Determine the (X, Y) coordinate at the center of the cell enclosing the given text.  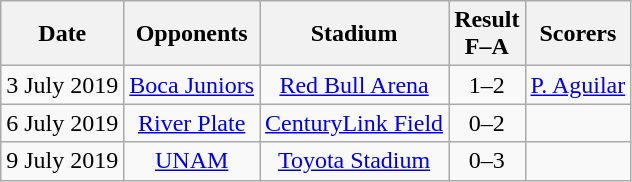
Stadium (354, 34)
3 July 2019 (62, 85)
0–3 (487, 161)
6 July 2019 (62, 123)
UNAM (192, 161)
Boca Juniors (192, 85)
9 July 2019 (62, 161)
Toyota Stadium (354, 161)
ResultF–A (487, 34)
Red Bull Arena (354, 85)
CenturyLink Field (354, 123)
Date (62, 34)
River Plate (192, 123)
P. Aguilar (578, 85)
Opponents (192, 34)
0–2 (487, 123)
1–2 (487, 85)
Scorers (578, 34)
